Extract the (X, Y) coordinate from the center of the cell holding the provided text.  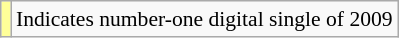
Indicates number-one digital single of 2009 (204, 19)
